Detect which cell encompasses the target text, then output its [X, Y] center coordinate. 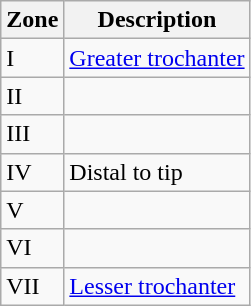
IV [32, 172]
III [32, 134]
II [32, 96]
Lesser trochanter [157, 286]
VI [32, 248]
I [32, 58]
Greater trochanter [157, 58]
Zone [32, 20]
VII [32, 286]
Description [157, 20]
V [32, 210]
Distal to tip [157, 172]
